Scan for the cell matching the given text and deliver its [x, y] coordinate at center. 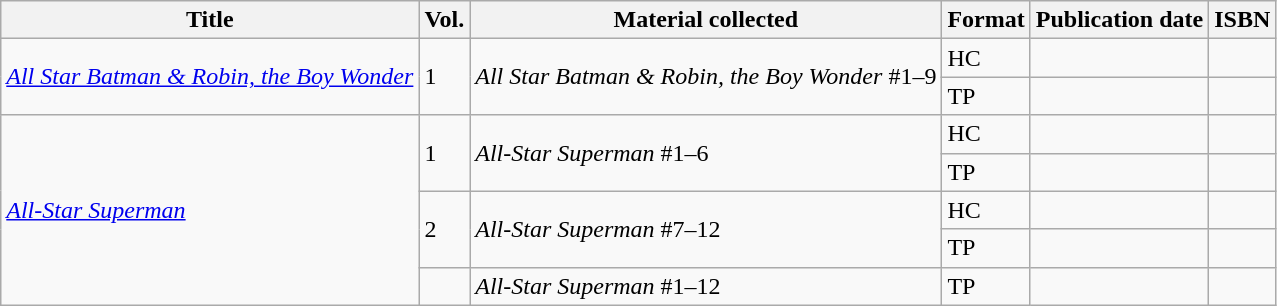
All-Star Superman [210, 210]
All Star Batman & Robin, the Boy Wonder [210, 77]
All-Star Superman #1–12 [706, 286]
ISBN [1242, 20]
All-Star Superman #1–6 [706, 153]
2 [444, 229]
Vol. [444, 20]
Publication date [1119, 20]
All Star Batman & Robin, the Boy Wonder #1–9 [706, 77]
Material collected [706, 20]
Title [210, 20]
All-Star Superman #7–12 [706, 229]
Format [986, 20]
